Return the (x, y) coordinate for the center point of the cell that contains the specified text.  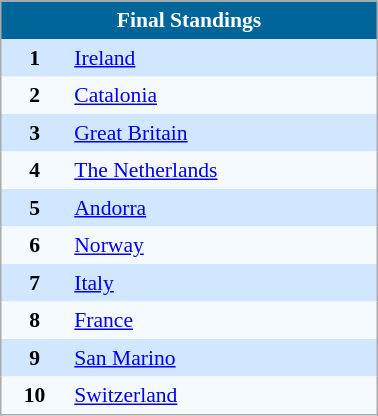
6 (34, 245)
Ireland (223, 58)
Norway (223, 245)
5 (34, 208)
Italy (223, 283)
France (223, 321)
8 (34, 321)
Andorra (223, 208)
4 (34, 171)
2 (34, 95)
1 (34, 58)
Switzerland (223, 395)
San Marino (223, 358)
Great Britain (223, 133)
The Netherlands (223, 171)
3 (34, 133)
7 (34, 283)
Catalonia (223, 95)
Final Standings (189, 20)
9 (34, 358)
10 (34, 395)
